Return the [X, Y] coordinate for the center point of the cell that contains the specified text.  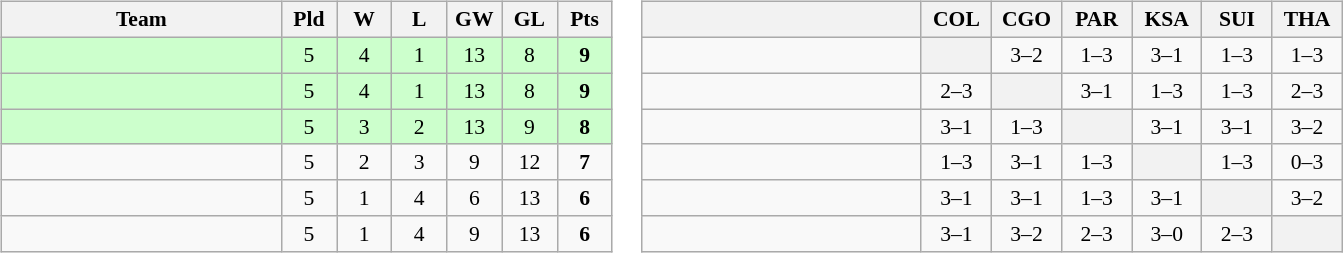
L [420, 20]
3–0 [1167, 234]
PAR [1097, 20]
SUI [1237, 20]
Team [141, 20]
GL [530, 20]
Pts [584, 20]
CGO [1026, 20]
0–3 [1307, 162]
12 [530, 162]
COL [956, 20]
7 [584, 162]
GW [474, 20]
KSA [1167, 20]
THA [1307, 20]
W [364, 20]
Pld [308, 20]
